Pinpoint the cell where the given text exists, returning its (X, Y) midpoint coordinate. 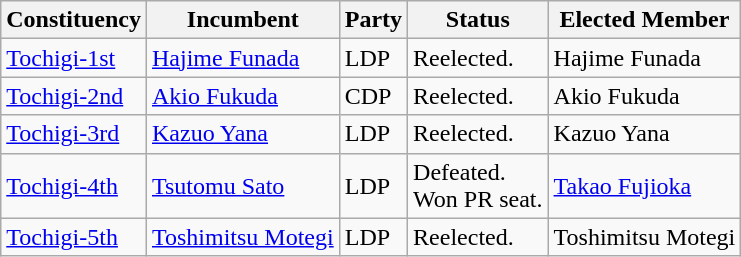
Tsutomu Sato (242, 186)
Tochigi-5th (74, 237)
Tochigi-2nd (74, 96)
Incumbent (242, 20)
Takao Fujioka (644, 186)
Elected Member (644, 20)
Constituency (74, 20)
Party (373, 20)
CDP (373, 96)
Tochigi-1st (74, 58)
Tochigi-4th (74, 186)
Tochigi-3rd (74, 134)
Status (478, 20)
Defeated.Won PR seat. (478, 186)
